Search for the cell housing the specified text and yield its (X, Y) center coordinate. 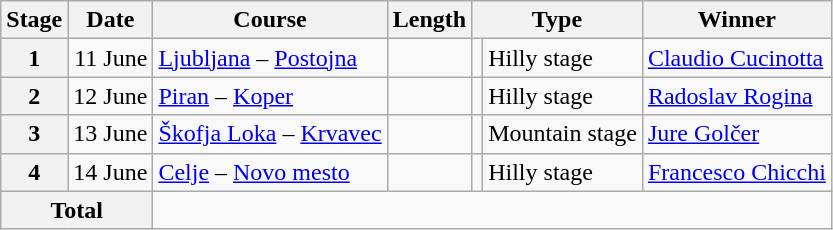
13 June (110, 134)
Francesco Chicchi (736, 172)
2 (34, 96)
Length (429, 20)
Jure Golčer (736, 134)
Škofja Loka – Krvavec (270, 134)
3 (34, 134)
12 June (110, 96)
Mountain stage (563, 134)
Celje – Novo mesto (270, 172)
1 (34, 58)
Winner (736, 20)
Type (558, 20)
Ljubljana – Postojna (270, 58)
4 (34, 172)
11 June (110, 58)
Radoslav Rogina (736, 96)
Piran – Koper (270, 96)
Total (77, 210)
Stage (34, 20)
Course (270, 20)
Claudio Cucinotta (736, 58)
14 June (110, 172)
Date (110, 20)
